Capture the cell that displays the provided text and extract its (x, y) central coordinate. 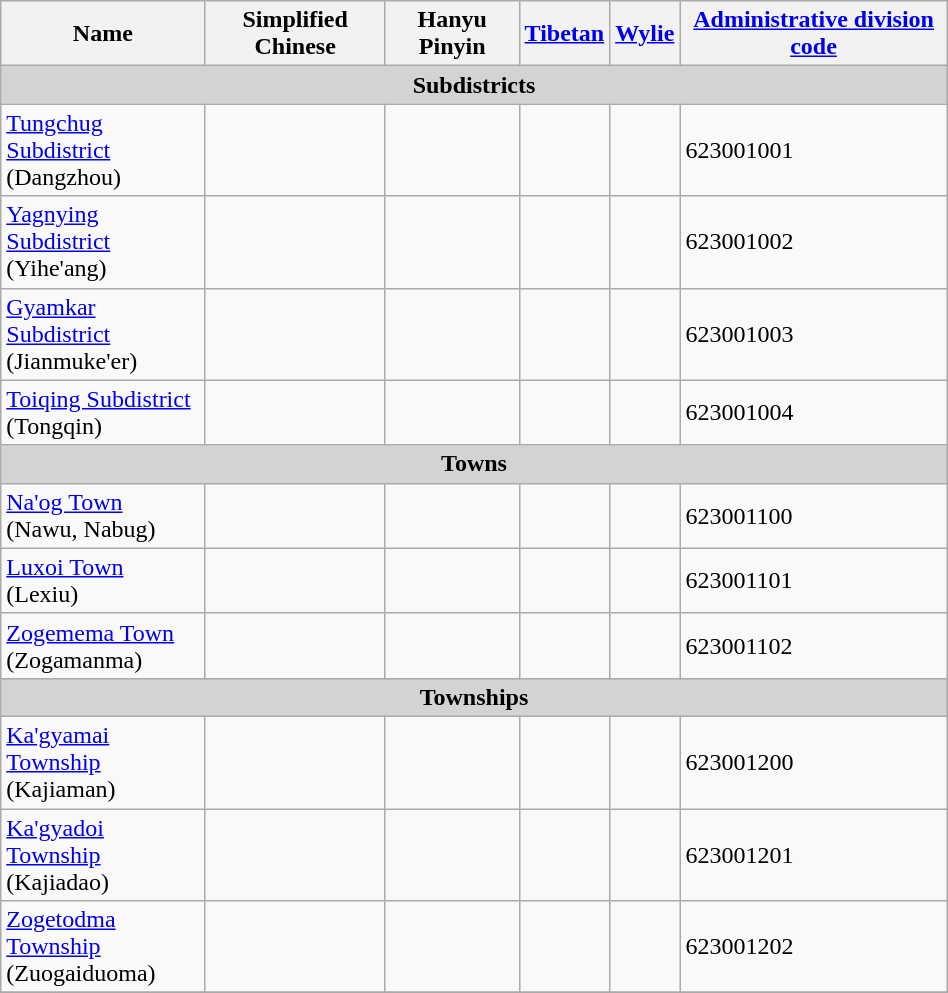
623001003 (814, 334)
Wylie (645, 34)
623001201 (814, 854)
Luxoi Town(Lexiu) (103, 580)
623001004 (814, 412)
Townships (474, 697)
Towns (474, 464)
623001200 (814, 762)
623001202 (814, 947)
Zogetodma Township(Zuogaiduoma) (103, 947)
Zogemema Town(Zogamanma) (103, 646)
Tungchug Subdistrict(Dangzhou) (103, 150)
Administrative division code (814, 34)
Hanyu Pinyin (452, 34)
623001101 (814, 580)
623001102 (814, 646)
623001100 (814, 516)
Toiqing Subdistrict(Tongqin) (103, 412)
Ka'gyadoi Township(Kajiadao) (103, 854)
Na'og Town(Nawu, Nabug) (103, 516)
Yagnying Subdistrict(Yihe'ang) (103, 242)
623001002 (814, 242)
Gyamkar Subdistrict(Jianmuke'er) (103, 334)
Ka'gyamai Township(Kajiaman) (103, 762)
Name (103, 34)
623001001 (814, 150)
Subdistricts (474, 85)
Simplified Chinese (295, 34)
Tibetan (564, 34)
